Capture the cell that displays the provided text and extract its (x, y) central coordinate. 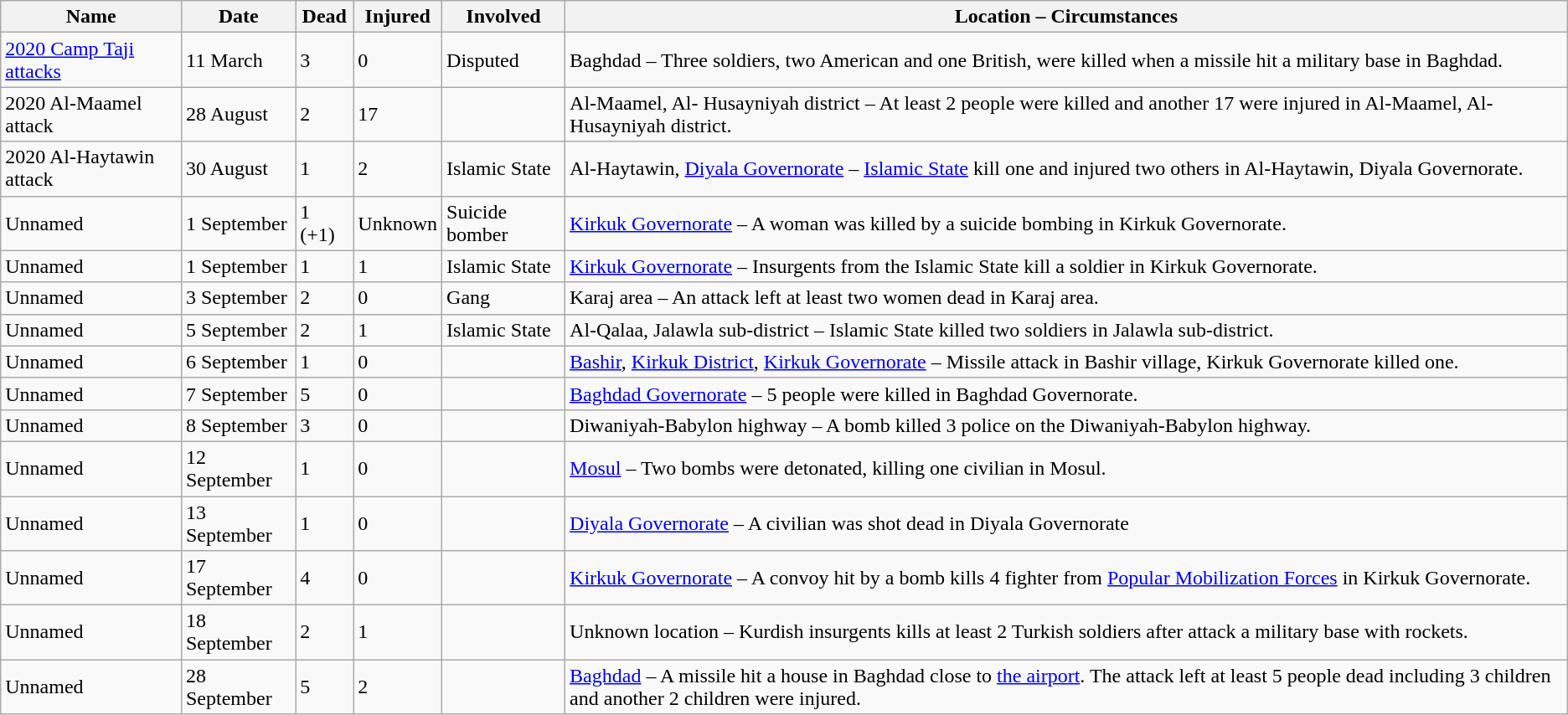
18 September (238, 633)
2020 Al-Haytawin attack (91, 169)
Al-Qalaa, Jalawla sub-district – Islamic State killed two soldiers in Jalawla sub-district. (1067, 330)
Mosul – Two bombs were detonated, killing one civilian in Mosul. (1067, 469)
Al-Maamel, Al- Husayniyah district – At least 2 people were killed and another 17 were injured in Al-Maamel, Al- Husayniyah district. (1067, 114)
2020 Camp Taji attacks (91, 60)
Al-Haytawin, Diyala Governorate – Islamic State kill one and injured two others in Al-Haytawin, Diyala Governorate. (1067, 169)
28 August (238, 114)
Kirkuk Governorate – A convoy hit by a bomb kills 4 fighter from Popular Mobilization Forces in Kirkuk Governorate. (1067, 578)
Unknown (398, 223)
5 September (238, 330)
Involved (504, 17)
Location – Circumstances (1067, 17)
28 September (238, 687)
Baghdad Governorate – 5 people were killed in Baghdad Governorate. (1067, 394)
2020 Al-Maamel attack (91, 114)
Baghdad – Three soldiers, two American and one British, were killed when a missile hit a military base in Baghdad. (1067, 60)
Diyala Governorate – A civilian was shot dead in Diyala Governorate (1067, 522)
Unknown location – Kurdish insurgents kills at least 2 Turkish soldiers after attack a military base with rockets. (1067, 633)
Name (91, 17)
12 September (238, 469)
Kirkuk Governorate – A woman was killed by a suicide bombing in Kirkuk Governorate. (1067, 223)
Kirkuk Governorate – Insurgents from the Islamic State kill a soldier in Kirkuk Governorate. (1067, 266)
17 (398, 114)
Date (238, 17)
30 August (238, 169)
17 September (238, 578)
Disputed (504, 60)
Suicide bomber (504, 223)
Bashir, Kirkuk District, Kirkuk Governorate – Missile attack in Bashir village, Kirkuk Governorate killed one. (1067, 362)
8 September (238, 425)
4 (325, 578)
1 (+1) (325, 223)
Gang (504, 298)
Diwaniyah-Babylon highway – A bomb killed 3 police on the Diwaniyah-Babylon highway. (1067, 425)
Dead (325, 17)
7 September (238, 394)
13 September (238, 522)
3 September (238, 298)
11 March (238, 60)
6 September (238, 362)
Karaj area – An attack left at least two women dead in Karaj area. (1067, 298)
Injured (398, 17)
